Provide the (X, Y) coordinate of the cell's center where the given text is located.  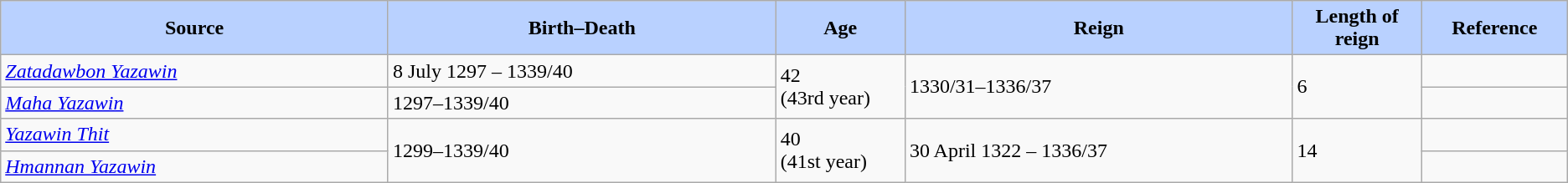
Reference (1494, 28)
6 (1357, 87)
Maha Yazawin (194, 103)
Zatadawbon Yazawin (194, 71)
Yazawin Thit (194, 135)
Source (194, 28)
30 April 1322 – 1336/37 (1099, 150)
Length of reign (1357, 28)
Hmannan Yazawin (194, 166)
Age (840, 28)
Birth–Death (581, 28)
8 July 1297 – 1339/40 (581, 71)
1330/31–1336/37 (1099, 87)
40 (41st year) (840, 150)
1297–1339/40 (581, 103)
14 (1357, 150)
42 (43rd year) (840, 87)
1299–1339/40 (581, 150)
Reign (1099, 28)
